Output the [x, y] coordinate of the center of the cell containing the given text.  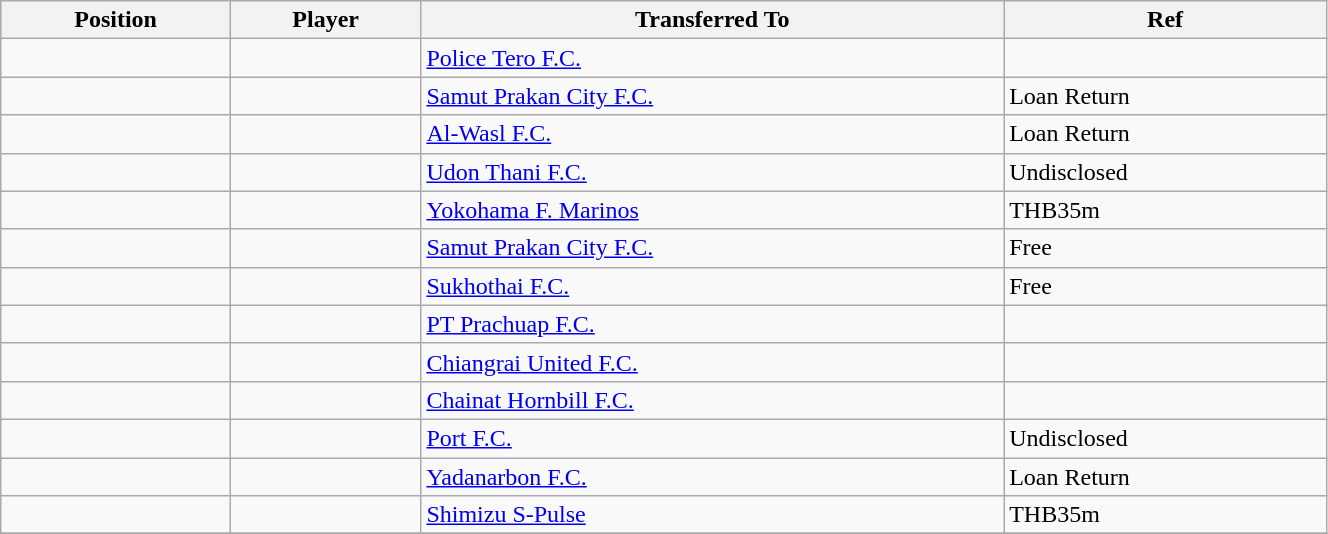
Shimizu S-Pulse [712, 515]
PT Prachuap F.C. [712, 324]
Chiangrai United F.C. [712, 362]
Udon Thani F.C. [712, 172]
Police Tero F.C. [712, 58]
Al-Wasl F.C. [712, 134]
Port F.C. [712, 438]
Ref [1166, 20]
Chainat Hornbill F.C. [712, 400]
Yokohama F. Marinos [712, 210]
Position [116, 20]
Player [325, 20]
Transferred To [712, 20]
Yadanarbon F.C. [712, 477]
Sukhothai F.C. [712, 286]
